Locate the cell with the specified text and output its [X, Y] center coordinate. 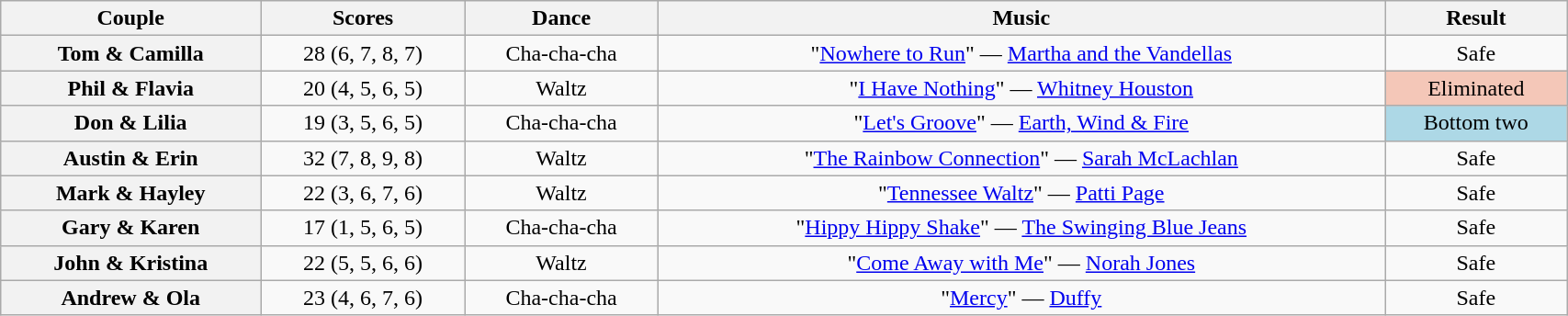
John & Kristina [130, 263]
Andrew & Ola [130, 298]
Tom & Camilla [130, 53]
Don & Lilia [130, 123]
22 (5, 5, 6, 6) [364, 263]
28 (6, 7, 8, 7) [364, 53]
Austin & Erin [130, 158]
"Nowhere to Run" — Martha and the Vandellas [1021, 53]
"Let's Groove" — Earth, Wind & Fire [1021, 123]
"Hippy Hippy Shake" — The Swinging Blue Jeans [1021, 228]
19 (3, 5, 6, 5) [364, 123]
20 (4, 5, 6, 5) [364, 88]
"Come Away with Me" — Norah Jones [1021, 263]
Music [1021, 18]
32 (7, 8, 9, 8) [364, 158]
23 (4, 6, 7, 6) [364, 298]
"Tennessee Waltz" — Patti Page [1021, 193]
Bottom two [1476, 123]
Couple [130, 18]
Scores [364, 18]
"Mercy" — Duffy [1021, 298]
"I Have Nothing" — Whitney Houston [1021, 88]
Dance [562, 18]
"The Rainbow Connection" — Sarah McLachlan [1021, 158]
Eliminated [1476, 88]
Result [1476, 18]
22 (3, 6, 7, 6) [364, 193]
Phil & Flavia [130, 88]
Gary & Karen [130, 228]
17 (1, 5, 6, 5) [364, 228]
Mark & Hayley [130, 193]
